Detect which cell encompasses the target text, then output its [X, Y] center coordinate. 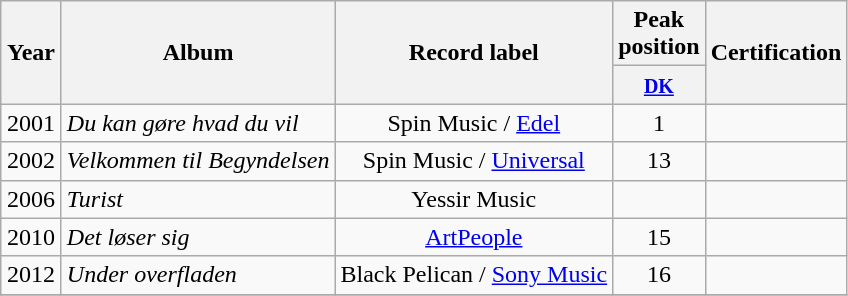
Black Pelican / Sony Music [474, 275]
Album [198, 52]
ArtPeople [474, 237]
1 [659, 123]
Det løser sig [198, 237]
2006 [32, 199]
13 [659, 161]
Certification [776, 52]
16 [659, 275]
Velkommen til Begyndelsen [198, 161]
Record label [474, 52]
Spin Music / Universal [474, 161]
Peak position [659, 34]
Turist [198, 199]
2010 [32, 237]
2001 [32, 123]
Spin Music / Edel [474, 123]
Year [32, 52]
Under overfladen [198, 275]
2012 [32, 275]
Du kan gøre hvad du vil [198, 123]
DK [659, 85]
15 [659, 237]
Yessir Music [474, 199]
2002 [32, 161]
